Provide the [X, Y] coordinate of the cell's center where the given text is located.  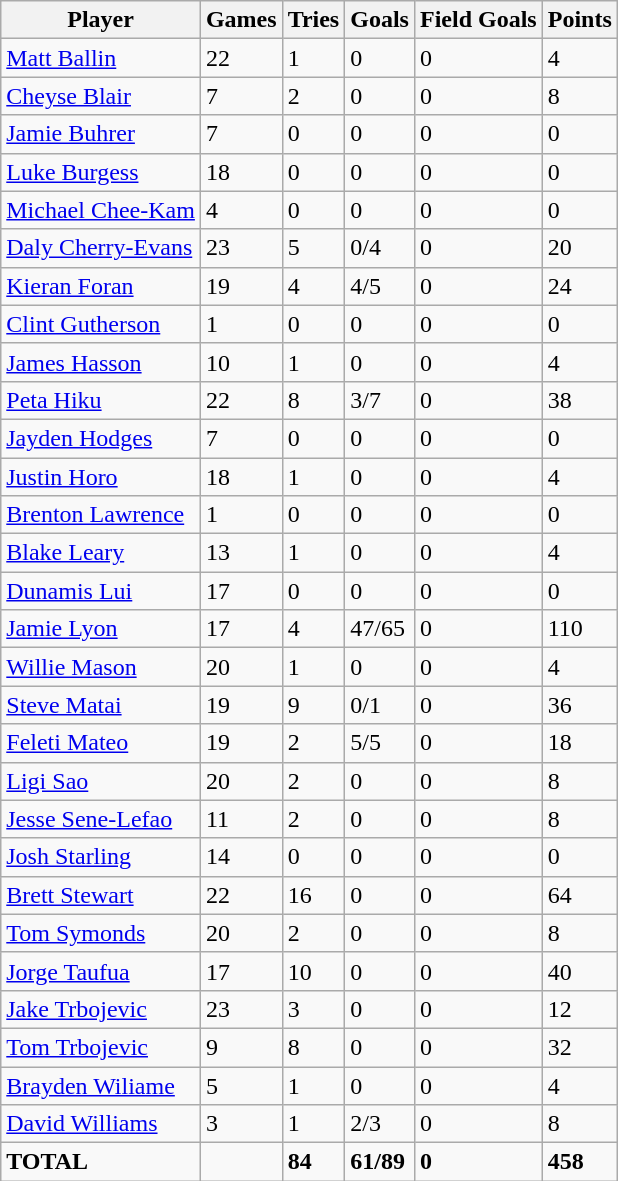
61/89 [380, 1162]
4/5 [380, 286]
Justin Horo [101, 477]
3/7 [380, 400]
Feleti Mateo [101, 743]
0/4 [380, 248]
Jake Trbojevic [101, 1009]
32 [580, 1047]
24 [580, 286]
110 [580, 629]
Dunamis Lui [101, 591]
Josh Starling [101, 857]
13 [241, 553]
Clint Gutherson [101, 324]
40 [580, 971]
Points [580, 20]
Blake Leary [101, 553]
Field Goals [478, 20]
Brett Stewart [101, 895]
Jesse Sene-Lefao [101, 819]
Brayden Wiliame [101, 1085]
0/1 [380, 705]
Kieran Foran [101, 286]
Michael Chee-Kam [101, 210]
Luke Burgess [101, 172]
12 [580, 1009]
Cheyse Blair [101, 96]
Ligi Sao [101, 781]
TOTAL [101, 1162]
Peta Hiku [101, 400]
458 [580, 1162]
14 [241, 857]
Jamie Buhrer [101, 134]
5/5 [380, 743]
Goals [380, 20]
64 [580, 895]
Willie Mason [101, 667]
James Hasson [101, 362]
Jayden Hodges [101, 438]
11 [241, 819]
84 [314, 1162]
Games [241, 20]
47/65 [380, 629]
Tom Symonds [101, 933]
Steve Matai [101, 705]
Tom Trbojevic [101, 1047]
Daly Cherry-Evans [101, 248]
Player [101, 20]
Brenton Lawrence [101, 515]
2/3 [380, 1124]
Jamie Lyon [101, 629]
David Williams [101, 1124]
38 [580, 400]
Tries [314, 20]
Matt Ballin [101, 58]
16 [314, 895]
Jorge Taufua [101, 971]
36 [580, 705]
